Return the (X, Y) coordinate for the center point of the cell that contains the specified text.  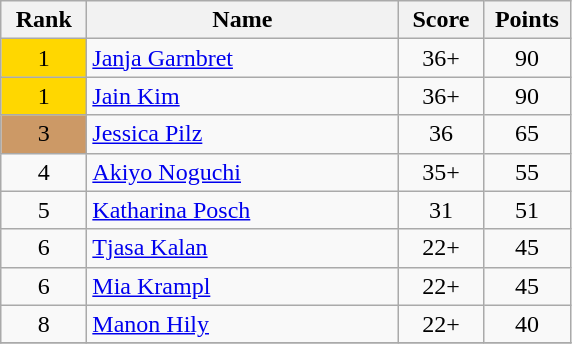
Mia Krampl (242, 286)
Tjasa Kalan (242, 248)
Akiyo Noguchi (242, 172)
Katharina Posch (242, 210)
8 (44, 324)
55 (527, 172)
40 (527, 324)
Manon Hily (242, 324)
Rank (44, 20)
65 (527, 134)
36 (441, 134)
31 (441, 210)
Jain Kim (242, 96)
3 (44, 134)
Name (242, 20)
Janja Garnbret (242, 58)
35+ (441, 172)
Score (441, 20)
4 (44, 172)
5 (44, 210)
Points (527, 20)
51 (527, 210)
Jessica Pilz (242, 134)
